Search for the cell housing the specified text and yield its [X, Y] center coordinate. 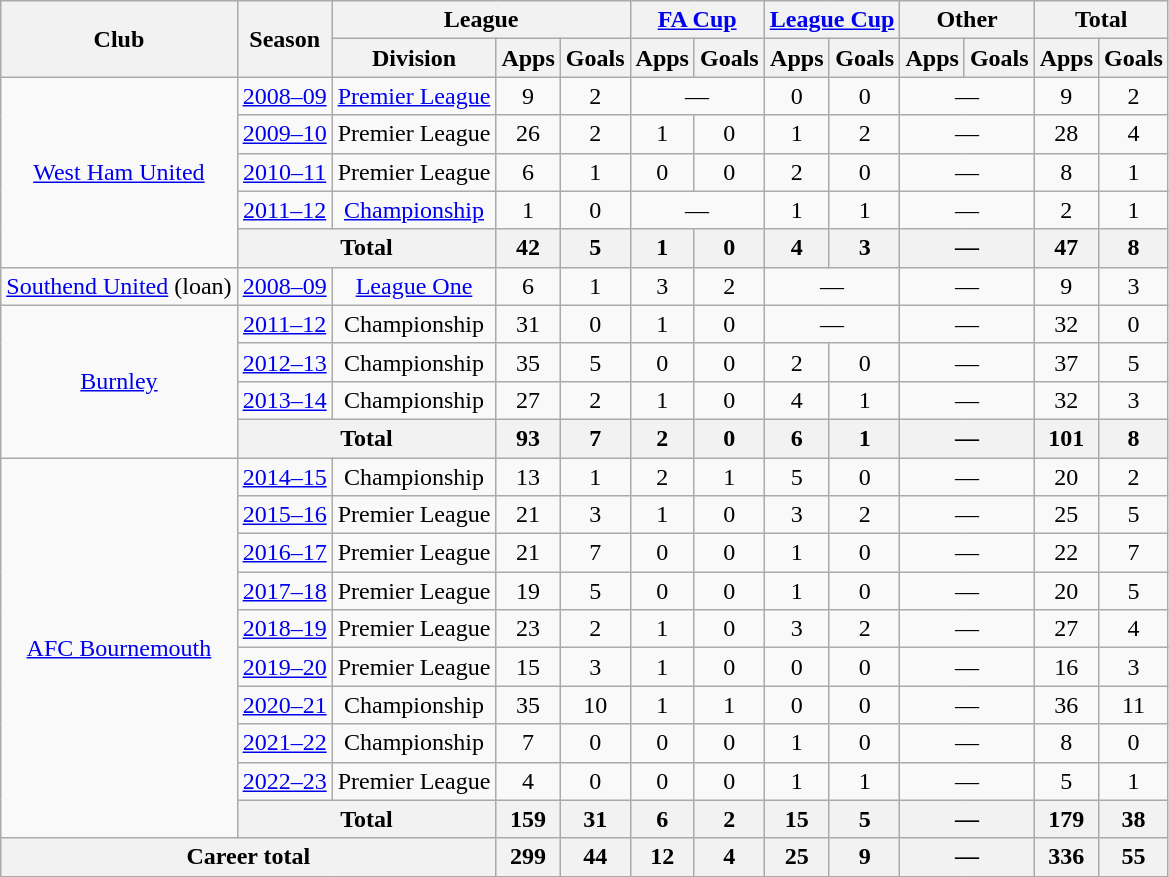
42 [528, 248]
League [481, 20]
28 [1066, 134]
55 [1134, 857]
Other [967, 20]
Division [414, 58]
10 [595, 705]
Career total [248, 857]
336 [1066, 857]
2016–17 [284, 553]
2012–13 [284, 362]
299 [528, 857]
2014–15 [284, 477]
2017–18 [284, 591]
23 [528, 629]
2018–19 [284, 629]
47 [1066, 248]
16 [1066, 667]
Southend United (loan) [119, 286]
36 [1066, 705]
Season [284, 39]
2013–14 [284, 400]
League One [414, 286]
2020–21 [284, 705]
Burnley [119, 381]
44 [595, 857]
19 [528, 591]
93 [528, 438]
37 [1066, 362]
2021–22 [284, 743]
101 [1066, 438]
FA Cup [697, 20]
179 [1066, 819]
League Cup [832, 20]
West Ham United [119, 172]
38 [1134, 819]
13 [528, 477]
26 [528, 134]
12 [662, 857]
2019–20 [284, 667]
AFC Bournemouth [119, 648]
11 [1134, 705]
Club [119, 39]
159 [528, 819]
2022–23 [284, 781]
2015–16 [284, 515]
22 [1066, 553]
2009–10 [284, 134]
2010–11 [284, 172]
